Pinpoint the cell where the given text exists, returning its (x, y) midpoint coordinate. 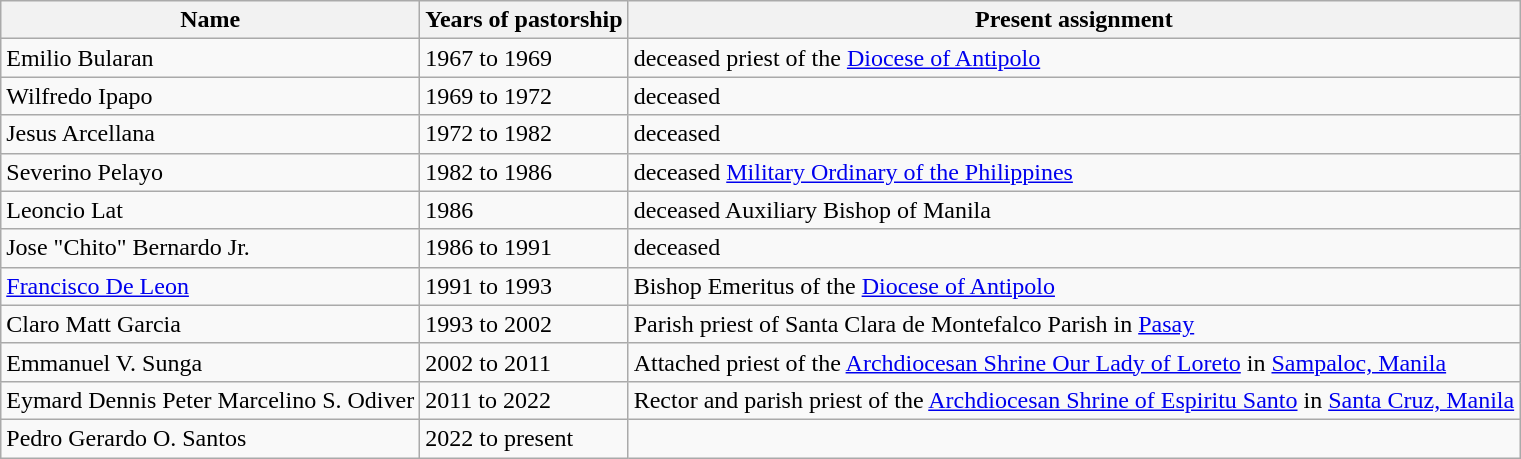
Emilio Bularan (210, 58)
1986 to 1991 (524, 248)
2002 to 2011 (524, 362)
1991 to 1993 (524, 286)
Emmanuel V. Sunga (210, 362)
Eymard Dennis Peter Marcelino S. Odiver (210, 400)
Wilfredo Ipapo (210, 96)
Claro Matt Garcia (210, 324)
Name (210, 20)
Pedro Gerardo O. Santos (210, 438)
2022 to present (524, 438)
1982 to 1986 (524, 172)
Present assignment (1074, 20)
1972 to 1982 (524, 134)
Parish priest of Santa Clara de Montefalco Parish in Pasay (1074, 324)
deceased priest of the Diocese of Antipolo (1074, 58)
Jesus Arcellana (210, 134)
Leoncio Lat (210, 210)
deceased Military Ordinary of the Philippines (1074, 172)
1967 to 1969 (524, 58)
Severino Pelayo (210, 172)
Jose "Chito" Bernardo Jr. (210, 248)
Rector and parish priest of the Archdiocesan Shrine of Espiritu Santo in Santa Cruz, Manila (1074, 400)
Years of pastorship (524, 20)
1969 to 1972 (524, 96)
1986 (524, 210)
Bishop Emeritus of the Diocese of Antipolo (1074, 286)
deceased Auxiliary Bishop of Manila (1074, 210)
Attached priest of the Archdiocesan Shrine Our Lady of Loreto in Sampaloc, Manila (1074, 362)
1993 to 2002 (524, 324)
2011 to 2022 (524, 400)
Francisco De Leon (210, 286)
